Find where the given text appears and provide that cell's center as [x, y] coordinate. 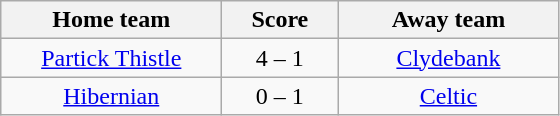
Score [280, 20]
0 – 1 [280, 96]
Home team [112, 20]
Partick Thistle [112, 58]
Hibernian [112, 96]
Away team [448, 20]
4 – 1 [280, 58]
Celtic [448, 96]
Clydebank [448, 58]
